Locate the cell with the specified text and output its [x, y] center coordinate. 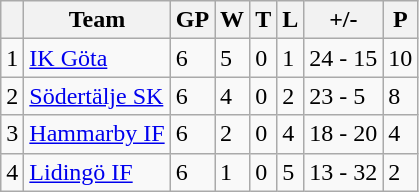
Team [97, 20]
IK Göta [97, 58]
T [264, 20]
GP [192, 20]
8 [400, 96]
L [290, 20]
23 - 5 [344, 96]
+/- [344, 20]
3 [12, 134]
10 [400, 58]
Hammarby IF [97, 134]
13 - 32 [344, 172]
Lidingö IF [97, 172]
P [400, 20]
W [232, 20]
18 - 20 [344, 134]
24 - 15 [344, 58]
Södertälje SK [97, 96]
